Scan for the cell matching the given text and deliver its [X, Y] coordinate at center. 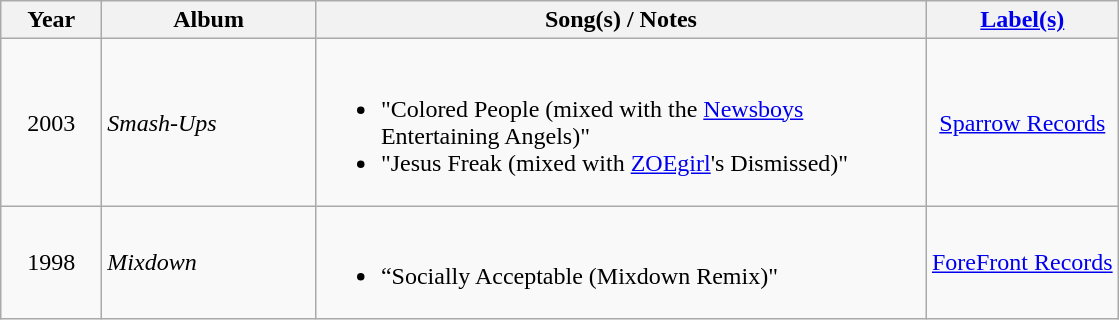
Mixdown [209, 262]
1998 [52, 262]
Year [52, 20]
“Socially Acceptable (Mixdown Remix)" [620, 262]
Sparrow Records [1022, 122]
Song(s) / Notes [620, 20]
"Colored People (mixed with the Newsboys Entertaining Angels)""Jesus Freak (mixed with ZOEgirl's Dismissed)" [620, 122]
2003 [52, 122]
Album [209, 20]
Smash-Ups [209, 122]
Label(s) [1022, 20]
ForeFront Records [1022, 262]
